Extract the (X, Y) coordinate from the center of the cell holding the provided text.  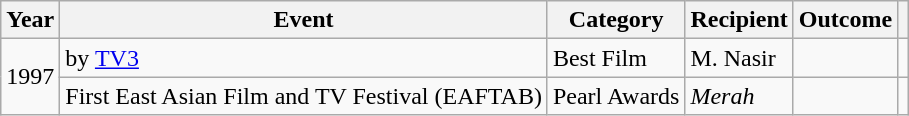
by TV3 (304, 58)
Recipient (739, 20)
First East Asian Film and TV Festival (EAFTAB) (304, 96)
Merah (739, 96)
Event (304, 20)
Outcome (845, 20)
Year (30, 20)
Best Film (616, 58)
1997 (30, 77)
Pearl Awards (616, 96)
M. Nasir (739, 58)
Category (616, 20)
